Determine the [X, Y] coordinate at the center of the cell enclosing the given text.  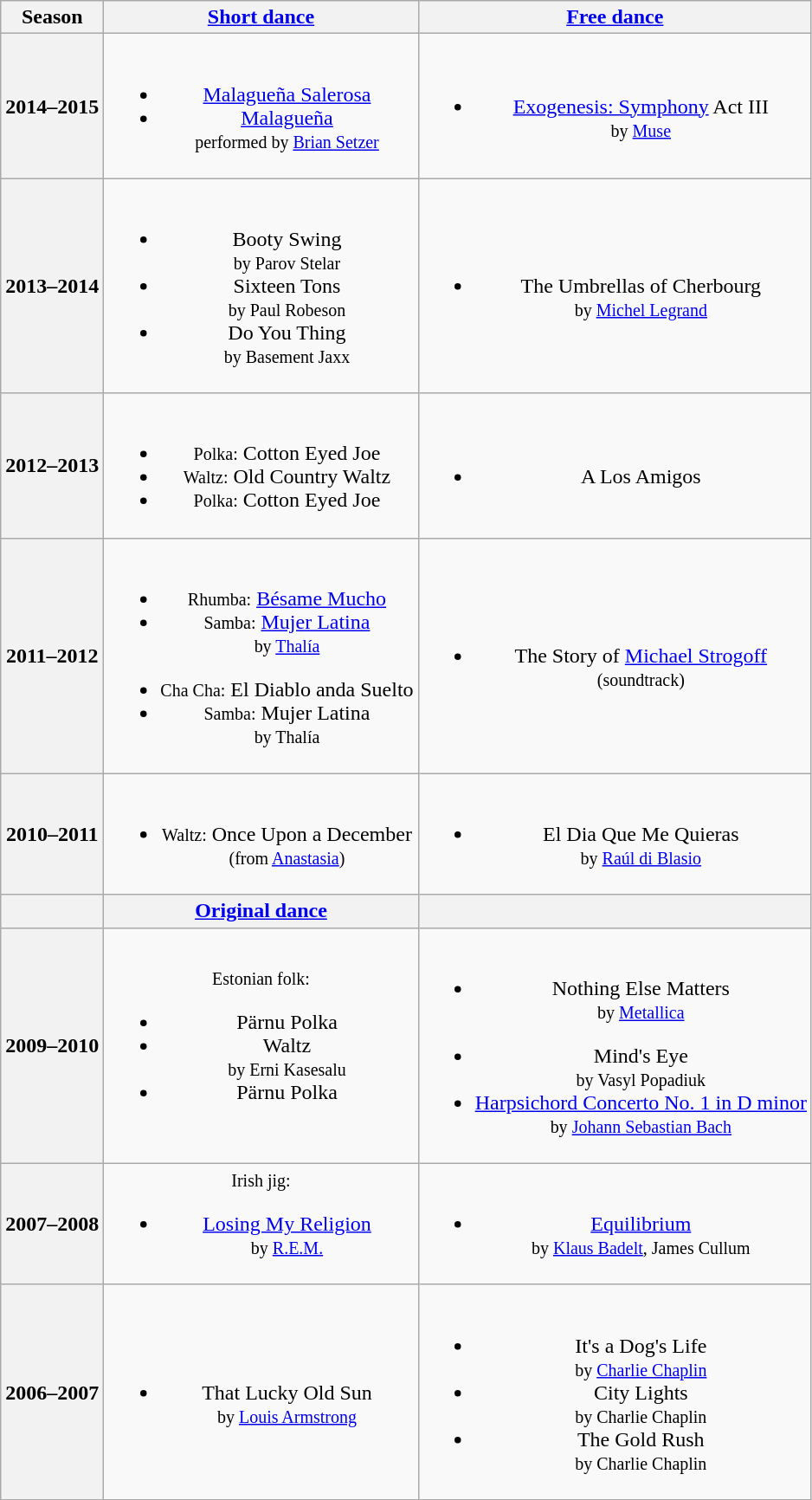
2009–2010 [52, 1045]
2010–2011 [52, 834]
Rhumba: Bésame MuchoSamba: Mujer Latina by Thalía Cha Cha: El Diablo anda SueltoSamba: Mujer Latina by Thalía [261, 656]
El Dia Que Me Quieras by Raúl di Blasio [615, 834]
That Lucky Old Sun by Louis Armstrong [261, 1392]
Polka: Cotton Eyed JoeWaltz: Old Country WaltzPolka: Cotton Eyed Joe [261, 466]
Waltz: Once Upon a December (from Anastasia) [261, 834]
Short dance [261, 17]
Season [52, 17]
Nothing Else Matters by Metallica Mind's Eye by Vasyl Popadiuk Harpsichord Concerto No. 1 in D minor by Johann Sebastian Bach [615, 1045]
A Los Amigos [615, 466]
Free dance [615, 17]
2011–2012 [52, 656]
2012–2013 [52, 466]
Irish jig:Losing My Religion by R.E.M. [261, 1224]
Estonian folk:Pärnu PolkaWaltz by Erni Kasesalu Pärnu Polka [261, 1045]
Original dance [261, 911]
2007–2008 [52, 1224]
The Umbrellas of Cherbourg by Michel Legrand [615, 286]
Equilibrium by Klaus Badelt, James Cullum [615, 1224]
Malagueña SalerosaMalagueña performed by Brian Setzer [261, 106]
The Story of Michael Strogoff (soundtrack) [615, 656]
2006–2007 [52, 1392]
Exogenesis: Symphony Act III by Muse [615, 106]
2014–2015 [52, 106]
It's a Dog's Life by Charlie Chaplin City Lights by Charlie Chaplin The Gold Rush by Charlie Chaplin [615, 1392]
Booty Swing by Parov Stelar Sixteen Tons by Paul Robeson Do You Thing by Basement Jaxx [261, 286]
2013–2014 [52, 286]
